Find where the given text appears and provide that cell's center as (X, Y) coordinate. 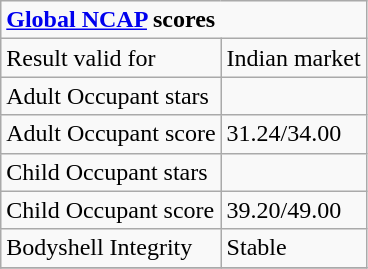
Child Occupant score (111, 210)
Indian market (294, 58)
Result valid for (111, 58)
Global NCAP scores (184, 20)
Adult Occupant stars (111, 96)
Bodyshell Integrity (111, 248)
Adult Occupant score (111, 134)
39.20/49.00 (294, 210)
Stable (294, 248)
Child Occupant stars (111, 172)
31.24/34.00 (294, 134)
